Determine the [X, Y] coordinate at the center of the cell enclosing the given text.  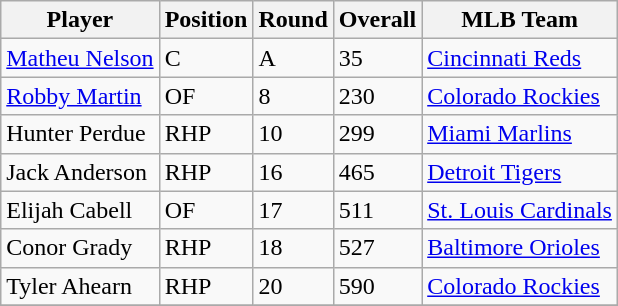
C [206, 58]
Miami Marlins [520, 134]
Conor Grady [80, 248]
10 [293, 134]
Position [206, 20]
16 [293, 172]
Jack Anderson [80, 172]
590 [377, 286]
Detroit Tigers [520, 172]
Player [80, 20]
A [293, 58]
Baltimore Orioles [520, 248]
Round [293, 20]
35 [377, 58]
Elijah Cabell [80, 210]
511 [377, 210]
Tyler Ahearn [80, 286]
18 [293, 248]
Cincinnati Reds [520, 58]
20 [293, 286]
299 [377, 134]
8 [293, 96]
17 [293, 210]
527 [377, 248]
Overall [377, 20]
465 [377, 172]
230 [377, 96]
Matheu Nelson [80, 58]
Robby Martin [80, 96]
MLB Team [520, 20]
Hunter Perdue [80, 134]
St. Louis Cardinals [520, 210]
